Return the [X, Y] coordinate for the center point of the cell that contains the specified text.  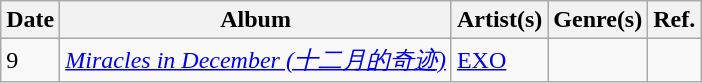
Artist(s) [499, 20]
Miracles in December (十二月的奇迹) [256, 60]
Genre(s) [598, 20]
9 [30, 60]
EXO [499, 60]
Album [256, 20]
Ref. [674, 20]
Date [30, 20]
